Determine the [x, y] coordinate at the center of the cell enclosing the given text.  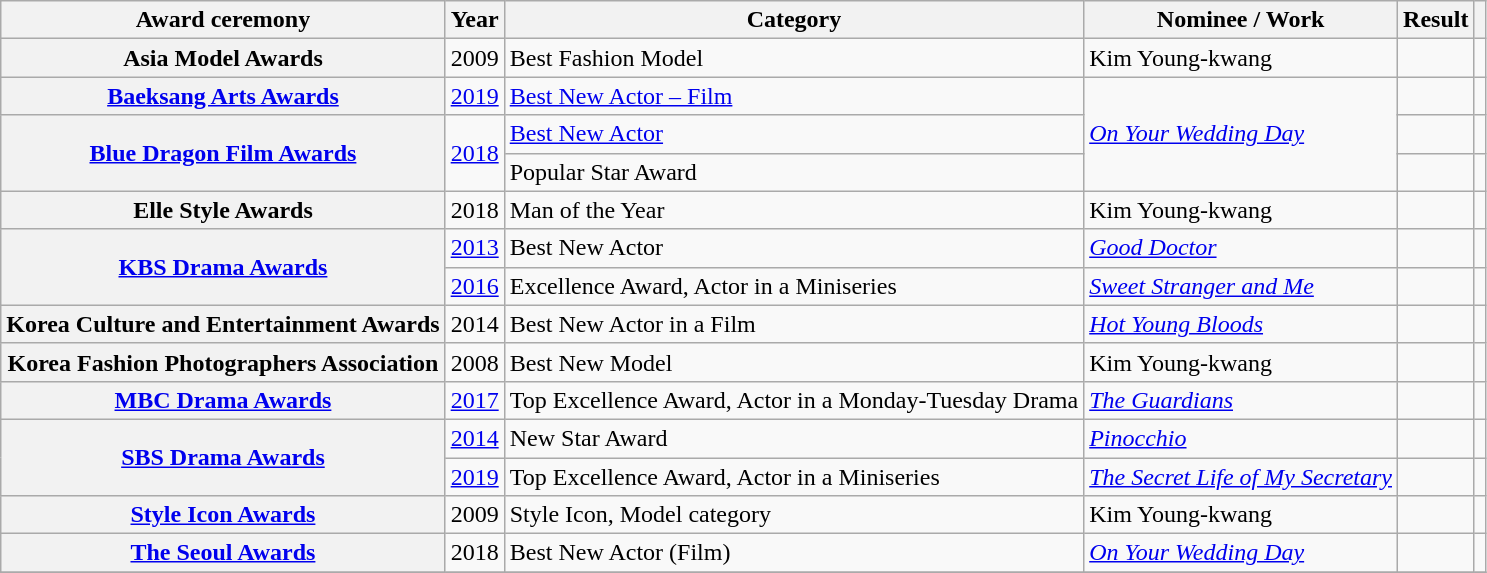
Elle Style Awards [223, 210]
Top Excellence Award, Actor in a Monday-Tuesday Drama [794, 400]
2008 [474, 362]
Excellence Award, Actor in a Miniseries [794, 286]
Style Icon, Model category [794, 515]
Popular Star Award [794, 172]
Blue Dragon Film Awards [223, 153]
SBS Drama Awards [223, 457]
Man of the Year [794, 210]
The Guardians [1241, 400]
Award ceremony [223, 20]
Baeksang Arts Awards [223, 96]
Best New Actor in a Film [794, 324]
Asia Model Awards [223, 58]
Hot Young Bloods [1241, 324]
Category [794, 20]
Top Excellence Award, Actor in a Miniseries [794, 477]
Nominee / Work [1241, 20]
MBC Drama Awards [223, 400]
2017 [474, 400]
2016 [474, 286]
Best New Model [794, 362]
Best Fashion Model [794, 58]
The Seoul Awards [223, 553]
Result [1436, 20]
Style Icon Awards [223, 515]
Korea Fashion Photographers Association [223, 362]
Pinocchio [1241, 438]
Best New Actor (Film) [794, 553]
Best New Actor – Film [794, 96]
New Star Award [794, 438]
Good Doctor [1241, 248]
Korea Culture and Entertainment Awards [223, 324]
KBS Drama Awards [223, 267]
2013 [474, 248]
Year [474, 20]
The Secret Life of My Secretary [1241, 477]
Sweet Stranger and Me [1241, 286]
